For the text-containing cell, return its midpoint in (x, y) coordinate format. 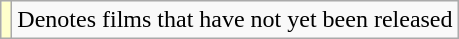
Denotes films that have not yet been released (235, 20)
